Pinpoint the cell where the given text exists, returning its [x, y] midpoint coordinate. 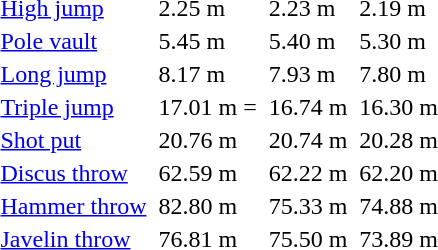
17.01 m = [208, 107]
62.22 m [308, 173]
7.93 m [308, 74]
62.59 m [208, 173]
20.76 m [208, 140]
82.80 m [208, 206]
8.17 m [208, 74]
20.74 m [308, 140]
5.40 m [308, 41]
16.74 m [308, 107]
5.45 m [208, 41]
75.33 m [308, 206]
